Locate the cell with the specified text and output its (x, y) center coordinate. 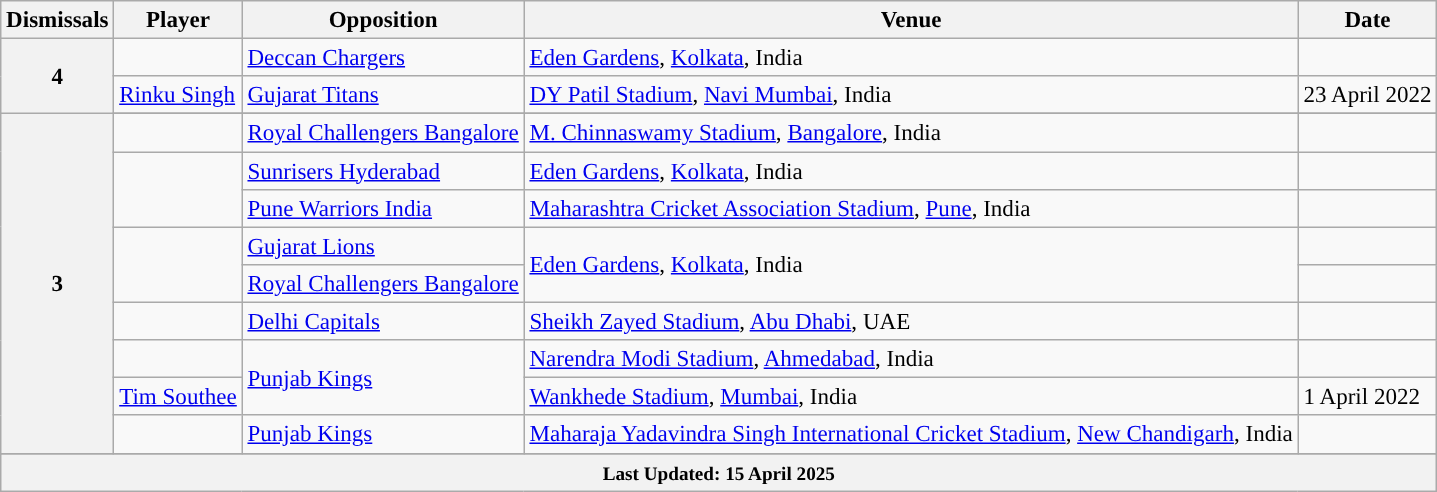
Player (178, 20)
Last Updated: 15 April 2025 (719, 472)
Gujarat Lions (383, 246)
Narendra Modi Stadium, Ahmedabad, India (911, 359)
Opposition (383, 20)
Maharashtra Cricket Association Stadium, Pune, India (911, 209)
Wankhede Stadium, Mumbai, India (911, 397)
23 April 2022 (1368, 95)
Venue (911, 20)
3 (58, 284)
1 April 2022 (1368, 397)
Date (1368, 20)
Deccan Chargers (383, 58)
Dismissals (58, 20)
Rinku Singh (178, 95)
DY Patil Stadium, Navi Mumbai, India (911, 95)
Tim Southee (178, 397)
Delhi Capitals (383, 322)
Pune Warriors India (383, 209)
M. Chinnaswamy Stadium, Bangalore, India (911, 133)
4 (58, 76)
Sheikh Zayed Stadium, Abu Dhabi, UAE (911, 322)
Gujarat Titans (383, 95)
Sunrisers Hyderabad (383, 171)
Maharaja Yadavindra Singh International Cricket Stadium, New Chandigarh, India (911, 435)
